Scan for the cell matching the given text and deliver its (x, y) coordinate at center. 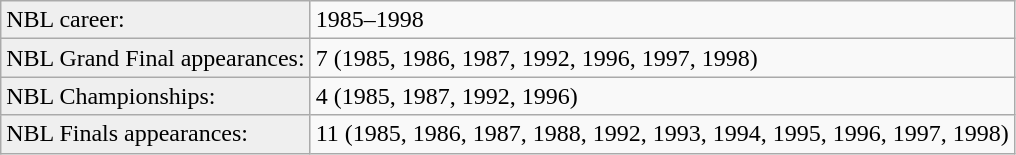
4 (1985, 1987, 1992, 1996) (662, 96)
NBL career: (156, 20)
1985–1998 (662, 20)
NBL Championships: (156, 96)
7 (1985, 1986, 1987, 1992, 1996, 1997, 1998) (662, 58)
11 (1985, 1986, 1987, 1988, 1992, 1993, 1994, 1995, 1996, 1997, 1998) (662, 134)
NBL Grand Final appearances: (156, 58)
NBL Finals appearances: (156, 134)
